Provide the [x, y] coordinate of the cell's center where the given text is located.  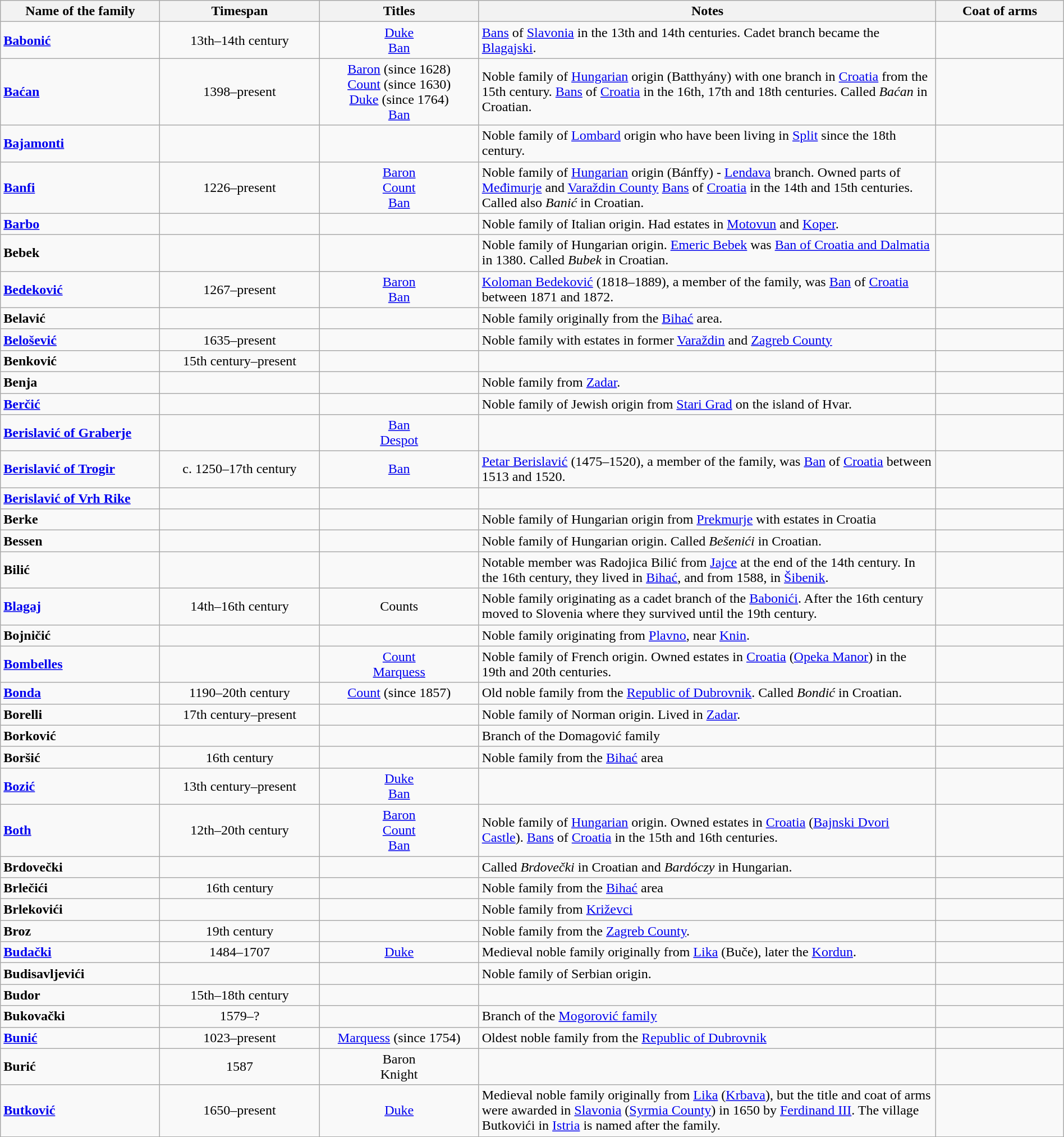
Berke [80, 520]
Titles [399, 11]
1484–1707 [240, 952]
Berčić [80, 404]
14th–16th century [240, 606]
Butković [80, 1111]
Noble family of Hungarian origin from Prekmurje with estates in Croatia [707, 520]
Noble family of French origin. Owned estates in Croatia (Opeka Manor) in the 19th and 20th centuries. [707, 664]
Old noble family from the Republic of Dubrovnik. Called Bondić in Croatian. [707, 693]
Noble family of Hungarian origin. Owned estates in Croatia (Bajnski Dvori Castle). Bans of Croatia in the 15th and 16th centuries. [707, 830]
Noble family from Križevci [707, 910]
Bozić [80, 786]
Noble family of Jewish origin from Stari Grad on the island of Hvar. [707, 404]
Borković [80, 736]
Branch of the Domagović family [707, 736]
15th century–present [240, 361]
17th century–present [240, 714]
Noble family from Zadar. [707, 382]
Ban [399, 469]
Bilić [80, 570]
13th century–present [240, 786]
Notable member was Radojica Bilić from Jajce at the end of the 14th century. In the 16th century, they lived in Bihać, and from 1588, in Šibenik. [707, 570]
CountMarquess [399, 664]
Branch of the Mogorović family [707, 1016]
c. 1250–17th century [240, 469]
Notes [707, 11]
12th–20th century [240, 830]
15th–18th century [240, 995]
Burić [80, 1066]
1635–present [240, 340]
Noble family originating as a cadet branch of the Babonići. After the 16th century moved to Slovenia where they survived until the 19th century. [707, 606]
Noble family of Italian origin. Had estates in Motovun and Koper. [707, 224]
Count (since 1857) [399, 693]
Bojničić [80, 635]
Noble family of Serbian origin. [707, 974]
1587 [240, 1066]
Noble family from the Zagreb County. [707, 931]
Noble family originating from Plavno, near Knin. [707, 635]
Bans of Slavonia in the 13th and 14th centuries. Cadet branch became the Blagajski. [707, 40]
1650–present [240, 1111]
Barbo [80, 224]
1398–present [240, 92]
Petar Berislavić (1475–1520), a member of the family, was Ban of Croatia between 1513 and 1520. [707, 469]
Bombelles [80, 664]
BaronKnight [399, 1066]
1023–present [240, 1038]
Bunić [80, 1038]
Noble family originally from the Bihać area. [707, 318]
Koloman Bedeković (1818–1889), a member of the family, was Ban of Croatia between 1871 and 1872. [707, 290]
Brlekovići [80, 910]
Budisavljevići [80, 974]
Medieval noble family originally from Lika (Buče), later the Kordun. [707, 952]
Bonda [80, 693]
1190–20th century [240, 693]
Bebek [80, 253]
Broz [80, 931]
19th century [240, 931]
Counts [399, 606]
Bessen [80, 541]
Called Brdovečki in Croatian and Bardóczy in Hungarian. [707, 867]
Baćan [80, 92]
Berislavić of Graberje [80, 433]
Belavić [80, 318]
Benković [80, 361]
Noble family of Hungarian origin. Called Bešenići in Croatian. [707, 541]
Brlečići [80, 888]
Oldest noble family from the Republic of Dubrovnik [707, 1038]
Bukovački [80, 1016]
Coat of arms [1000, 11]
Bedeković [80, 290]
Noble family of Lombard origin who have been living in Split since the 18th century. [707, 144]
Belošević [80, 340]
Timespan [240, 11]
Both [80, 830]
Berislavić of Trogir [80, 469]
1267–present [240, 290]
Baron (since 1628)Count (since 1630)Duke (since 1764)Ban [399, 92]
Boršić [80, 757]
BaronBan [399, 290]
BanDespot [399, 433]
Berislavić of Vrh Rike [80, 498]
Name of the family [80, 11]
Babonić [80, 40]
Noble family of Hungarian origin. Emeric Bebek was Ban of Croatia and Dalmatia in 1380. Called Bubek in Croatian. [707, 253]
1226–present [240, 187]
Blagaj [80, 606]
Borelli [80, 714]
Brdovečki [80, 867]
Bajamonti [80, 144]
Noble family of Norman origin. Lived in Zadar. [707, 714]
Noble family with estates in former Varaždin and Zagreb County [707, 340]
Benja [80, 382]
Marquess (since 1754) [399, 1038]
Banfi [80, 187]
1579–? [240, 1016]
13th–14th century [240, 40]
Budački [80, 952]
Budor [80, 995]
